Return [x, y] of the center of cell containing provided text 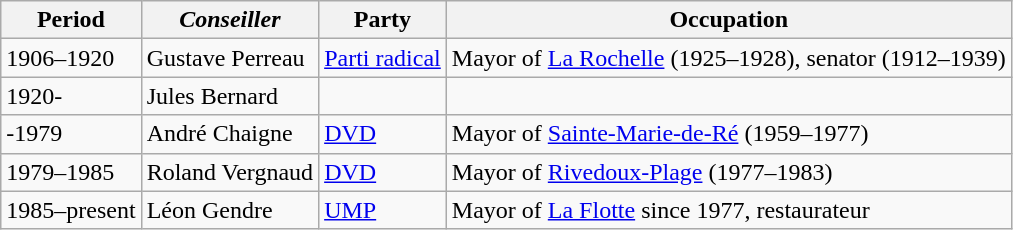
Mayor of La Rochelle (1925–1928), senator (1912–1939) [728, 58]
Jules Bernard [230, 96]
Parti radical [383, 58]
Occupation [728, 20]
Period [71, 20]
1920- [71, 96]
UMP [383, 210]
Mayor of Rivedoux-Plage (1977–1983) [728, 172]
1979–1985 [71, 172]
Léon Gendre [230, 210]
André Chaigne [230, 134]
Conseiller [230, 20]
Gustave Perreau [230, 58]
Roland Vergnaud [230, 172]
Party [383, 20]
1906–1920 [71, 58]
1985–present [71, 210]
-1979 [71, 134]
Mayor of Sainte-Marie-de-Ré (1959–1977) [728, 134]
Mayor of La Flotte since 1977, restaurateur [728, 210]
